Scan for the cell matching the given text and deliver its [x, y] coordinate at center. 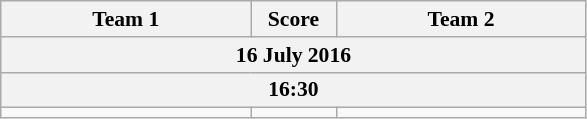
Score [294, 19]
16:30 [294, 90]
Team 2 [461, 19]
16 July 2016 [294, 55]
Team 1 [126, 19]
